From the cell containing the given text, extract its center point as [x, y] coordinate. 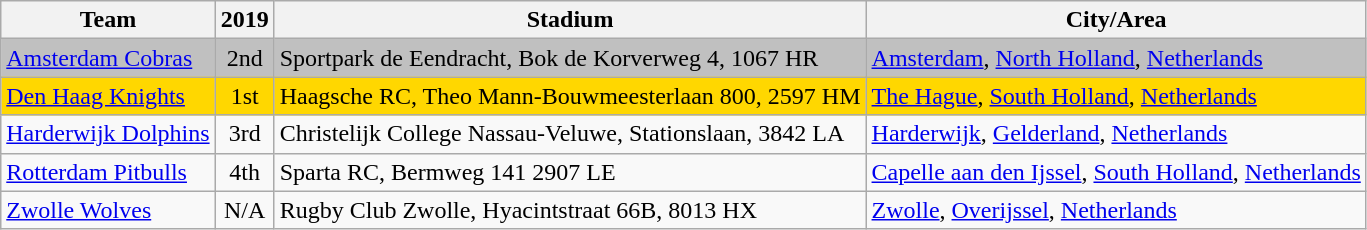
Zwolle, Overijssel, Netherlands [1116, 210]
1st [244, 96]
Den Haag Knights [108, 96]
N/A [244, 210]
Rotterdam Pitbulls [108, 172]
Amsterdam, North Holland, Netherlands [1116, 58]
Haagsche RC, Theo Mann-Bouwmeesterlaan 800, 2597 HM [570, 96]
Stadium [570, 20]
The Hague, South Holland, Netherlands [1116, 96]
Christelijk College Nassau-Veluwe, Stationslaan, 3842 LA [570, 134]
Zwolle Wolves [108, 210]
Rugby Club Zwolle, Hyacintstraat 66B, 8013 HX [570, 210]
Harderwijk, Gelderland, Netherlands [1116, 134]
Harderwijk Dolphins [108, 134]
2019 [244, 20]
4th [244, 172]
City/Area [1116, 20]
Sportpark de Eendracht, Bok de Korverweg 4, 1067 HR [570, 58]
2nd [244, 58]
Amsterdam Cobras [108, 58]
3rd [244, 134]
Sparta RC, Bermweg 141 2907 LE [570, 172]
Capelle aan den Ijssel, South Holland, Netherlands [1116, 172]
Team [108, 20]
